Capture the cell that displays the provided text and extract its (X, Y) central coordinate. 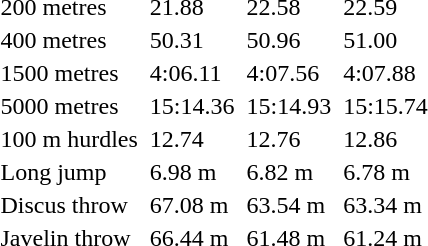
12.74 (192, 139)
67.08 m (192, 205)
12.76 (289, 139)
63.54 m (289, 205)
50.96 (289, 40)
6.82 m (289, 172)
50.31 (192, 40)
15:14.36 (192, 106)
15:14.93 (289, 106)
4:06.11 (192, 73)
6.98 m (192, 172)
4:07.56 (289, 73)
